Output the [X, Y] coordinate of the center of the cell containing the given text.  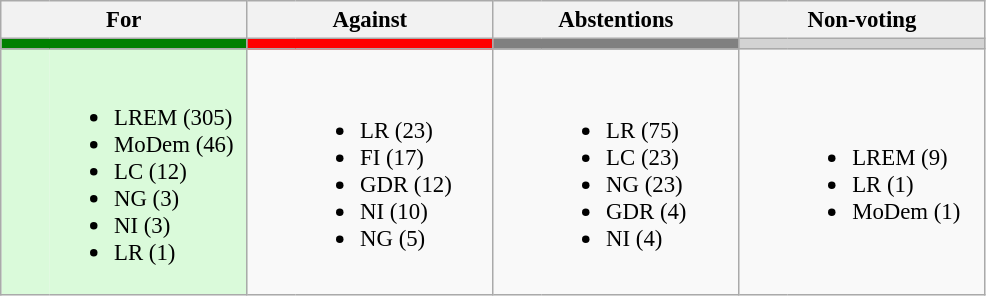
For [124, 20]
LR (23)FI (17)GDR (12)NI (10)NG (5) [394, 172]
Against [370, 20]
Non-voting [862, 20]
LREM (305)MoDem (46)LC (12)NG (3)NI (3)LR (1) [148, 172]
Abstentions [616, 20]
LR (75)LC (23)NG (23)GDR (4)NI (4) [640, 172]
LREM (9)LR (1)MoDem (1) [886, 172]
